Pinpoint the cell where the given text exists, returning its [x, y] midpoint coordinate. 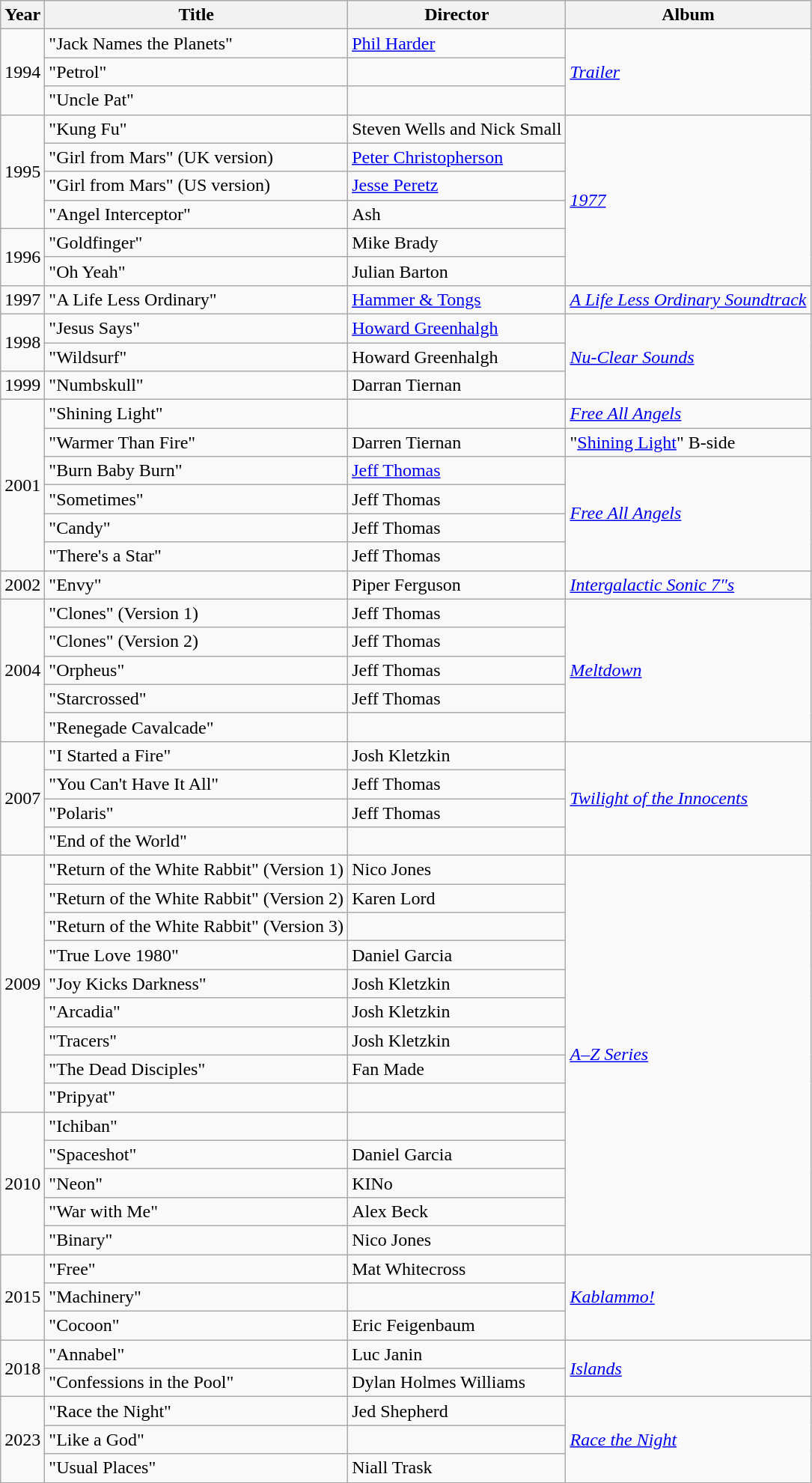
"Polaris" [196, 812]
1977 [689, 200]
2009 [22, 984]
"Oh Yeah" [196, 271]
"Uncle Pat" [196, 100]
"Spaceshot" [196, 1154]
Darren Tiernan [457, 442]
Phil Harder [457, 43]
"Annabel" [196, 1354]
"Warmer Than Fire" [196, 442]
1994 [22, 72]
"Clones" (Version 2) [196, 642]
Title [196, 15]
"End of the World" [196, 841]
"Arcadia" [196, 1012]
Eric Feigenbaum [457, 1326]
"Wildsurf" [196, 357]
"Jesus Says" [196, 328]
Luc Janin [457, 1354]
"Joy Kicks Darkness" [196, 984]
"Shining Light" [196, 414]
A Life Less Ordinary Soundtrack [689, 299]
"Girl from Mars" (UK version) [196, 157]
A–Z Series [689, 1056]
2010 [22, 1183]
"There's a Star" [196, 556]
"Cocoon" [196, 1326]
Intergalactic Sonic 7″s [689, 585]
2015 [22, 1297]
"Free" [196, 1269]
"Machinery" [196, 1297]
"Burn Baby Burn" [196, 471]
1997 [22, 299]
"Renegade Cavalcade" [196, 727]
Kablammo! [689, 1297]
Karen Lord [457, 898]
"True Love 1980" [196, 955]
Mike Brady [457, 243]
Race the Night [689, 1440]
Twilight of the Innocents [689, 798]
"The Dead Disciples" [196, 1069]
1995 [22, 171]
"Return of the White Rabbit" (Version 1) [196, 870]
"Like a God" [196, 1440]
Steven Wells and Nick Small [457, 129]
"Shining Light" B-side [689, 442]
"Candy" [196, 528]
Trailer [689, 72]
"Angel Interceptor" [196, 214]
"Binary" [196, 1240]
Director [457, 15]
2004 [22, 670]
Alex Beck [457, 1211]
"You Can't Have It All" [196, 784]
Julian Barton [457, 271]
Dylan Holmes Williams [457, 1383]
"Goldfinger" [196, 243]
Hammer & Tongs [457, 299]
"I Started a Fire" [196, 755]
1996 [22, 257]
"Orpheus" [196, 670]
"Jack Names the Planets" [196, 43]
"Numbskull" [196, 386]
2007 [22, 798]
Meltdown [689, 670]
"Petrol" [196, 72]
Mat Whitecross [457, 1269]
"Return of the White Rabbit" (Version 3) [196, 927]
Year [22, 15]
"Usual Places" [196, 1468]
Album [689, 15]
"A Life Less Ordinary" [196, 299]
"Starcrossed" [196, 698]
Ash [457, 214]
Islands [689, 1368]
"War with Me" [196, 1211]
"Pripyat" [196, 1097]
"Girl from Mars" (US version) [196, 186]
"Race the Night" [196, 1411]
Jed Shepherd [457, 1411]
"Ichiban" [196, 1126]
"Return of the White Rabbit" (Version 2) [196, 898]
Darran Tiernan [457, 386]
Fan Made [457, 1069]
1998 [22, 342]
"Neon" [196, 1183]
"Kung Fu" [196, 129]
"Envy" [196, 585]
1999 [22, 386]
KINo [457, 1183]
Jesse Peretz [457, 186]
Niall Trask [457, 1468]
2023 [22, 1440]
"Clones" (Version 1) [196, 613]
"Tracers" [196, 1041]
Peter Christopherson [457, 157]
Nu-Clear Sounds [689, 356]
Piper Ferguson [457, 585]
2002 [22, 585]
2018 [22, 1368]
2001 [22, 485]
"Confessions in the Pool" [196, 1383]
"Sometimes" [196, 499]
